Return [x, y] of the center of cell containing provided text 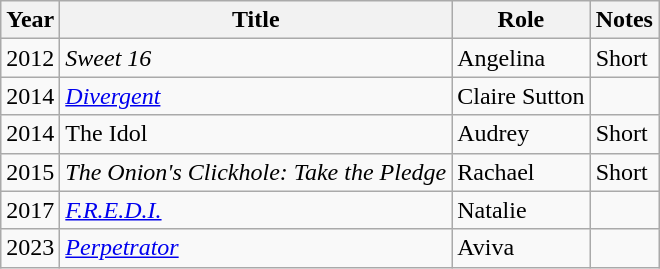
2012 [30, 58]
Natalie [521, 210]
Perpetrator [256, 248]
Notes [624, 20]
2017 [30, 210]
2015 [30, 172]
Sweet 16 [256, 58]
The Idol [256, 134]
The Onion's Clickhole: Take the Pledge [256, 172]
Role [521, 20]
Year [30, 20]
Rachael [521, 172]
2023 [30, 248]
Audrey [521, 134]
Divergent [256, 96]
F.R.E.D.I. [256, 210]
Aviva [521, 248]
Angelina [521, 58]
Title [256, 20]
Claire Sutton [521, 96]
